For the text-containing cell, return its midpoint in (x, y) coordinate format. 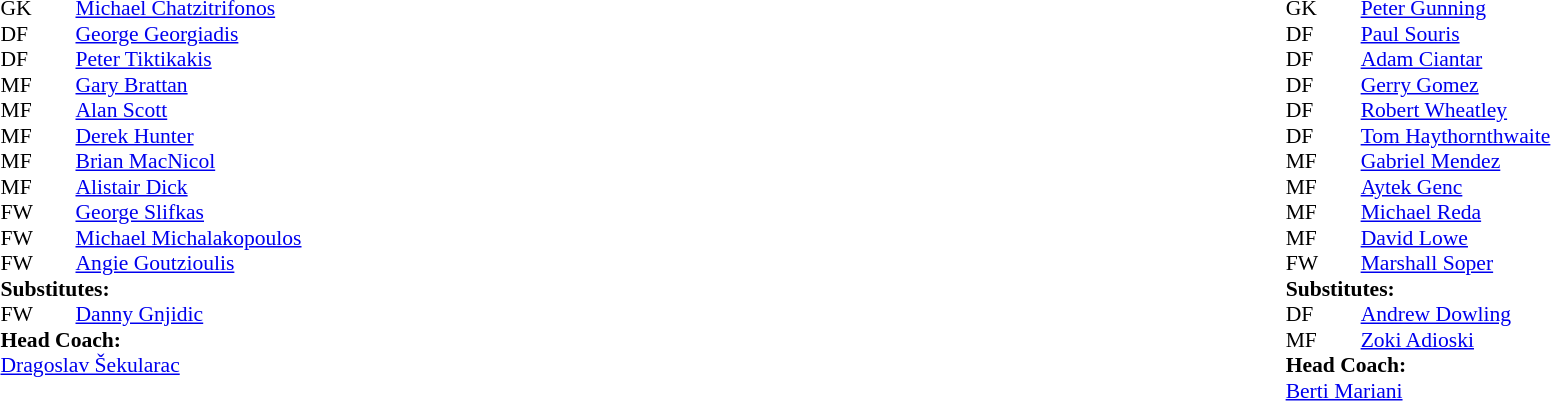
Tom Haythornthwaite (1456, 136)
Zoki Adioski (1456, 340)
Brian MacNicol (189, 161)
Gerry Gomez (1456, 85)
Alan Scott (189, 111)
George Georgiadis (189, 34)
Angie Goutzioulis (189, 263)
David Lowe (1456, 238)
Michael Michalakopoulos (189, 238)
Gabriel Mendez (1456, 161)
Michael Reda (1456, 213)
Derek Hunter (189, 136)
Marshall Soper (1456, 263)
Paul Souris (1456, 34)
Gary Brattan (189, 85)
George Slifkas (189, 213)
Peter Tiktikakis (189, 59)
Aytek Genc (1456, 187)
Adam Ciantar (1456, 59)
Andrew Dowling (1456, 315)
Robert Wheatley (1456, 111)
Danny Gnjidic (189, 315)
Alistair Dick (189, 187)
Dragoslav Šekularac (150, 365)
